Return the [x, y] coordinate for the center point of the cell that contains the specified text.  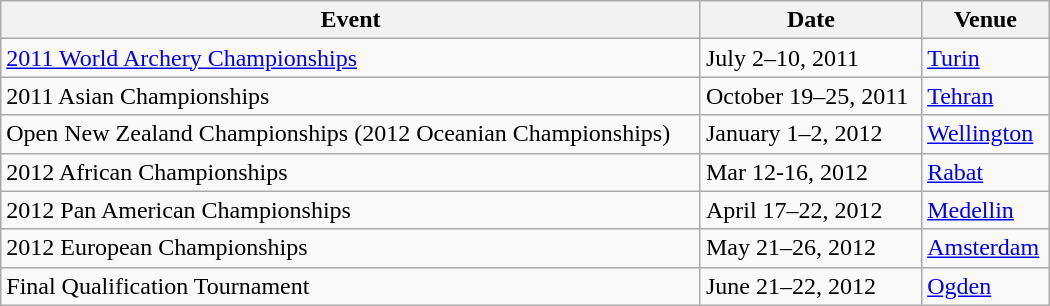
2012 African Championships [351, 172]
October 19–25, 2011 [810, 96]
Wellington [986, 134]
Mar 12-16, 2012 [810, 172]
Rabat [986, 172]
January 1–2, 2012 [810, 134]
July 2–10, 2011 [810, 58]
Amsterdam [986, 248]
Medellin [986, 210]
Ogden [986, 286]
June 21–22, 2012 [810, 286]
2012 Pan American Championships [351, 210]
Final Qualification Tournament [351, 286]
April 17–22, 2012 [810, 210]
2012 European Championships [351, 248]
Tehran [986, 96]
Event [351, 20]
2011 Asian Championships [351, 96]
2011 World Archery Championships [351, 58]
Turin [986, 58]
May 21–26, 2012 [810, 248]
Open New Zealand Championships (2012 Oceanian Championships) [351, 134]
Date [810, 20]
Venue [986, 20]
